For the text-containing cell, return its midpoint in (x, y) coordinate format. 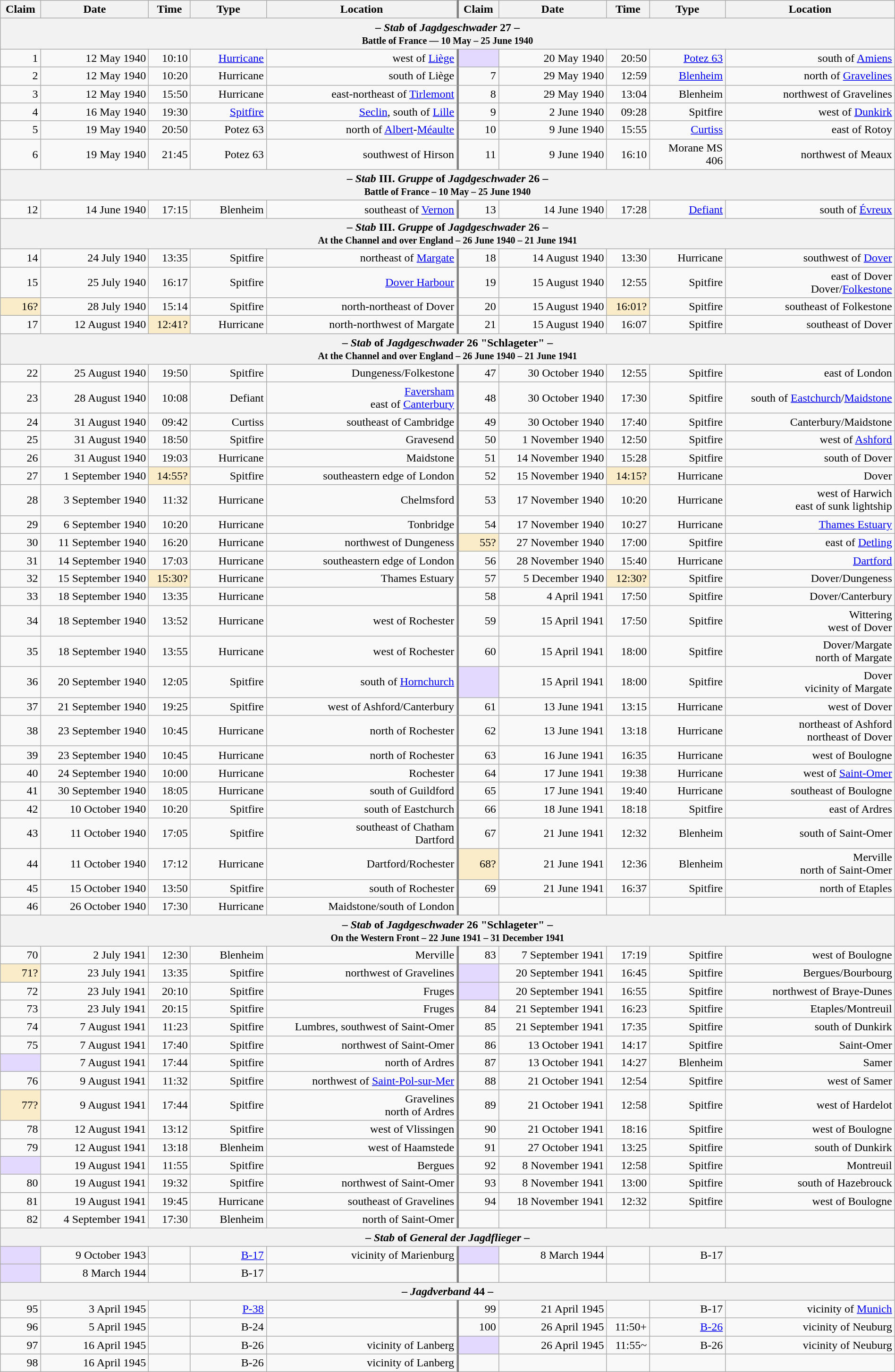
16:20 (169, 542)
1 September 1940 (94, 476)
25 August 1940 (94, 373)
28 November 1940 (552, 560)
north-northwest of Margate (362, 325)
79 (21, 1147)
99 (478, 1309)
61 (478, 707)
73 (21, 1009)
1 November 1940 (552, 440)
13:04 (628, 94)
west of Vlissingen (362, 1129)
63 (478, 755)
2 (21, 76)
34 (21, 620)
15:55 (628, 130)
81 (21, 1201)
41 (21, 791)
21 (478, 325)
19:40 (628, 791)
south of Eastchurch/Maidstone (810, 397)
Mervillenorth of Saint-Omer (810, 864)
southeast of Gravelines (362, 1201)
– Stab of Jagdgeschwader 27 –Battle of France — 10 May – 25 June 1940 (447, 34)
82 (21, 1219)
38 (21, 731)
north of Saint-Omer (362, 1219)
southwest of Dover (810, 258)
21:45 (169, 154)
Dover (810, 476)
11:23 (169, 1027)
93 (478, 1183)
56 (478, 560)
east of DoverDover/Folkestone (810, 282)
2 June 1940 (552, 112)
10:10 (169, 58)
east of Rotoy (810, 130)
84 (478, 1009)
26 October 1940 (94, 906)
19:03 (169, 458)
13:50 (169, 888)
75 (21, 1045)
98 (21, 1363)
10 (478, 130)
Dovervicinity of Margate (810, 682)
15 September 1940 (94, 578)
59 (478, 620)
27 (21, 476)
10 October 1940 (94, 809)
74 (21, 1027)
43 (21, 833)
Maidstone (362, 458)
7 September 1941 (552, 955)
west of Dover (810, 707)
86 (478, 1045)
55? (478, 542)
50 (478, 440)
Etaples/Montreuil (810, 1009)
16 June 1941 (552, 755)
north of Gravelines (810, 76)
94 (478, 1201)
25 (21, 440)
22 (21, 373)
15 October 1940 (94, 888)
18:50 (169, 440)
14 (21, 258)
17 (21, 325)
south of Dover (810, 458)
83 (478, 955)
78 (21, 1129)
west of Liège (362, 58)
north of Ardres (362, 1063)
5 April 1945 (94, 1327)
24 September 1940 (94, 773)
Morane MS 406 (687, 154)
south of Rochester (362, 888)
south of Guildford (362, 791)
12:50 (628, 440)
northeast of Ashford northeast of Dover (810, 731)
9 (478, 112)
Dover/Dungeness (810, 578)
28 July 1940 (94, 307)
53 (478, 500)
20:10 (169, 991)
90 (478, 1129)
33 (21, 596)
11:55~ (628, 1345)
19:50 (169, 373)
15:40 (628, 560)
Dartford/Rochester (362, 864)
92 (478, 1165)
65 (478, 791)
19:32 (169, 1183)
south of Hornchurch (362, 682)
13:25 (628, 1147)
32 (21, 578)
12:30? (628, 578)
72 (21, 991)
30 September 1940 (94, 791)
Gravesend (362, 440)
west of Ashford (810, 440)
17:35 (628, 1027)
68? (478, 864)
Dover/Canterbury (810, 596)
15:50 (169, 94)
Tonbridge (362, 524)
18 (478, 258)
10:27 (628, 524)
24 (21, 422)
south of Évreux (810, 209)
12:36 (628, 864)
Rochester (362, 773)
17:28 (628, 209)
21 April 1945 (552, 1309)
west of Ashford/Canterbury (362, 707)
96 (21, 1327)
southeast of ChathamDartford (362, 833)
west of Hardelot (810, 1105)
vicinity of Marienburg (362, 1255)
south of Liège (362, 76)
18:05 (169, 791)
17:03 (169, 560)
58 (478, 596)
16:37 (628, 888)
37 (21, 707)
15:30? (169, 578)
14:55? (169, 476)
Dungeness/Folkestone (362, 373)
northwest of Dungeness (362, 542)
60 (478, 651)
10:08 (169, 397)
Dover Harbour (362, 282)
17:15 (169, 209)
18:16 (628, 1129)
62 (478, 731)
12:41? (169, 325)
6 September 1940 (94, 524)
12:05 (169, 682)
16:23 (628, 1009)
– Jagdverband 44 – (447, 1291)
– Stab of Jagdgeschwader 26 "Schlageter" –At the Channel and over England – 26 June 1940 – 21 June 1941 (447, 349)
31 (21, 560)
7 (478, 76)
16:10 (628, 154)
16? (21, 307)
49 (478, 422)
16:35 (628, 755)
east of Ardres (810, 809)
Montreuil (810, 1165)
17:12 (169, 864)
18:18 (628, 809)
100 (478, 1327)
36 (21, 682)
87 (478, 1063)
64 (478, 773)
44 (21, 864)
2 July 1941 (94, 955)
20 May 1940 (552, 58)
13:12 (169, 1129)
18 November 1941 (552, 1201)
17:19 (628, 955)
70 (21, 955)
vicinity of Munich (810, 1309)
28 (21, 500)
east-northeast of Tirlemont (362, 94)
3 April 1945 (94, 1309)
20:15 (169, 1009)
48 (478, 397)
45 (21, 888)
91 (478, 1147)
northwest of Meaux (810, 154)
14 August 1940 (552, 258)
27 November 1940 (552, 542)
southeast of Vernon (362, 209)
85 (478, 1027)
66 (478, 809)
25 July 1940 (94, 282)
46 (21, 906)
12:59 (628, 76)
35 (21, 651)
Gravelinesnorth of Ardres (362, 1105)
47 (478, 373)
18 June 1941 (552, 809)
76 (21, 1081)
6 (21, 154)
51 (478, 458)
54 (478, 524)
Maidstone/south of London (362, 906)
13:00 (628, 1183)
southeast of Dover (810, 325)
Favershameast of Canterbury (362, 397)
17:05 (169, 833)
12:30 (169, 955)
9 October 1943 (94, 1255)
20 (478, 307)
Dover/Margate north of Margate (810, 651)
– Stab III. Gruppe of Jagdgeschwader 26 –At the Channel and over England – 26 June 1940 – 21 June 1941 (447, 233)
3 September 1940 (94, 500)
14:17 (628, 1045)
south of Hazebrouck (810, 1183)
north-northeast of Dover (362, 307)
4 September 1941 (94, 1219)
16:17 (169, 282)
1 (21, 58)
26 (21, 458)
13:15 (628, 707)
north of Albert-Méaulte (362, 130)
west of Harwich east of sunk lightship (810, 500)
– Stab of Jagdgeschwader 26 "Schlageter" –On the Western Front – 22 June 1941 – 31 December 1941 (447, 931)
13:55 (169, 651)
16:07 (628, 325)
northeast of Margate (362, 258)
southwest of Hirson (362, 154)
Wittering west of Dover (810, 620)
3 (21, 94)
south of Saint-Omer (810, 833)
12 (21, 209)
Seclin, south of Lille (362, 112)
30 (21, 542)
40 (21, 773)
12 August 1940 (94, 325)
19:45 (169, 1201)
14 November 1940 (552, 458)
Bergues (362, 1165)
Dartford (810, 560)
95 (21, 1309)
15:28 (628, 458)
– Stab III. Gruppe of Jagdgeschwader 26 –Battle of France – 10 May – 25 June 1940 (447, 185)
southeast of Boulogne (810, 791)
8 (478, 94)
19 (478, 282)
20 September 1940 (94, 682)
east of Detling (810, 542)
4 April 1941 (552, 596)
14:15? (628, 476)
09:28 (628, 112)
B-24 (228, 1327)
Canterbury/Maidstone (810, 422)
northwest of Braye-Dunes (810, 991)
southeast of Cambridge (362, 422)
67 (478, 833)
13 (478, 209)
17:00 (628, 542)
11 September 1940 (94, 542)
east of London (810, 373)
80 (21, 1183)
16:45 (628, 973)
west of Dunkirk (810, 112)
77? (21, 1105)
south of Amiens (810, 58)
19:38 (628, 773)
52 (478, 476)
11:55 (169, 1165)
14:27 (628, 1063)
16 May 1940 (94, 112)
69 (478, 888)
4 (21, 112)
12:54 (628, 1081)
5 (21, 130)
28 August 1940 (94, 397)
09:42 (169, 422)
13:52 (169, 620)
11:50+ (628, 1327)
15 (21, 282)
Saint-Omer (810, 1045)
west of Haamstede (362, 1147)
24 July 1940 (94, 258)
south of Eastchurch (362, 809)
89 (478, 1105)
Chelmsford (362, 500)
21 September 1940 (94, 707)
west of Samer (810, 1081)
19:25 (169, 707)
42 (21, 809)
57 (478, 578)
P-38 (228, 1309)
88 (478, 1081)
Bergues/Bourbourg (810, 973)
– Stab of General der Jagdflieger – (447, 1237)
southeast of Folkestone (810, 307)
13:30 (628, 258)
11 (478, 154)
north of Etaples (810, 888)
northwest of Saint-Pol-sur-Mer (362, 1081)
16:01? (628, 307)
14 September 1940 (94, 560)
23 (21, 397)
71? (21, 973)
97 (21, 1345)
Samer (810, 1063)
15:14 (169, 307)
39 (21, 755)
27 October 1941 (552, 1147)
15 November 1940 (552, 476)
5 December 1940 (552, 578)
10:00 (169, 773)
Merville (362, 955)
19:30 (169, 112)
16:55 (628, 991)
west of Saint-Omer (810, 773)
Lumbres, southwest of Saint-Omer (362, 1027)
29 (21, 524)
